Find where the given text appears and provide that cell's center as (X, Y) coordinate. 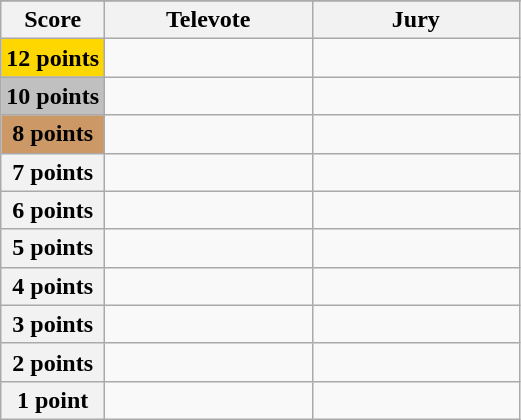
8 points (53, 134)
Televote (209, 20)
12 points (53, 58)
3 points (53, 324)
7 points (53, 172)
1 point (53, 400)
2 points (53, 362)
Jury (416, 20)
6 points (53, 210)
Score (53, 20)
5 points (53, 248)
4 points (53, 286)
10 points (53, 96)
